Return [x, y] of the center of cell containing provided text 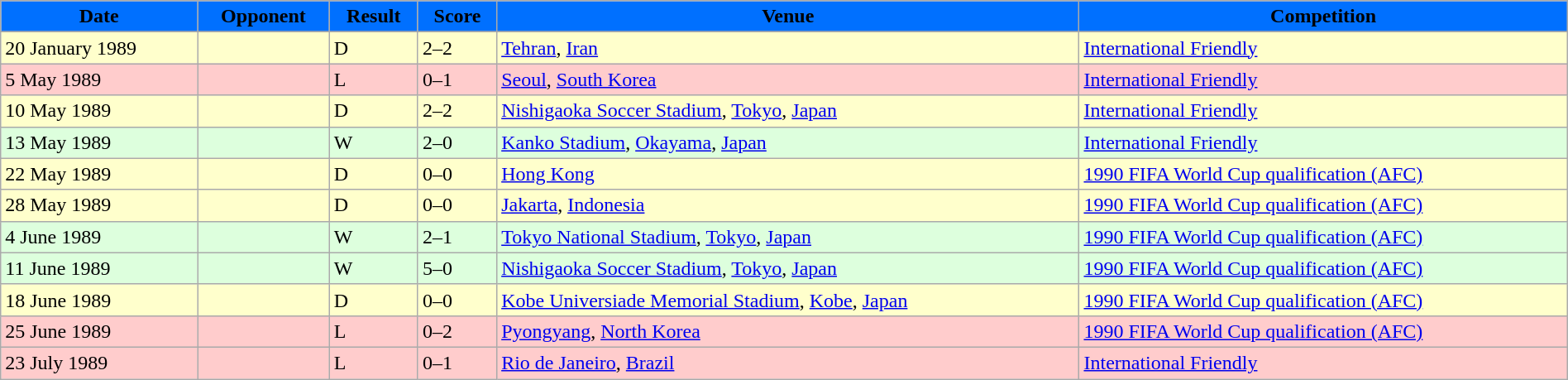
28 May 1989 [99, 205]
Competition [1323, 17]
Venue [788, 17]
5 May 1989 [99, 79]
Date [99, 17]
11 June 1989 [99, 268]
20 January 1989 [99, 48]
Hong Kong [788, 174]
Kobe Universiade Memorial Stadium, Kobe, Japan [788, 300]
Jakarta, Indonesia [788, 205]
4 June 1989 [99, 237]
Rio de Janeiro, Brazil [788, 363]
Kanko Stadium, Okayama, Japan [788, 142]
Result [374, 17]
Tokyo National Stadium, Tokyo, Japan [788, 237]
13 May 1989 [99, 142]
23 July 1989 [99, 363]
10 May 1989 [99, 111]
22 May 1989 [99, 174]
Seoul, South Korea [788, 79]
Score [457, 17]
2–0 [457, 142]
2–1 [457, 237]
Opponent [264, 17]
Pyongyang, North Korea [788, 331]
0–2 [457, 331]
18 June 1989 [99, 300]
25 June 1989 [99, 331]
5–0 [457, 268]
Tehran, Iran [788, 48]
